Output the [x, y] coordinate of the center of the cell containing the given text.  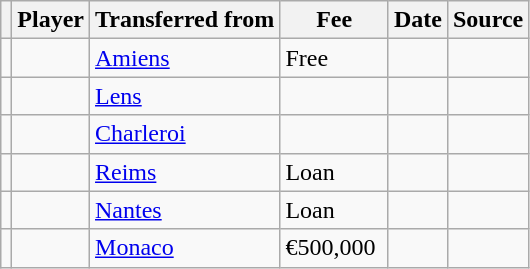
Charleroi [185, 134]
Date [418, 20]
Reims [185, 172]
Transferred from [185, 20]
Nantes [185, 210]
Player [51, 20]
Amiens [185, 58]
€500,000 [334, 248]
Free [334, 58]
Monaco [185, 248]
Lens [185, 96]
Source [488, 20]
Fee [334, 20]
